Extract the [X, Y] coordinate from the center of the cell holding the provided text.  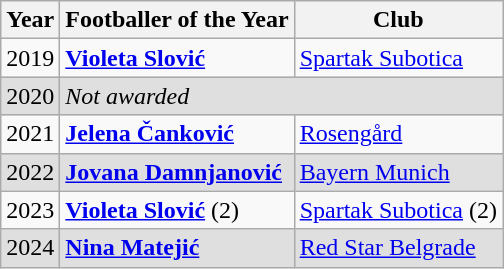
Rosengård [398, 134]
Red Star Belgrade [398, 248]
2024 [30, 248]
Nina Matejić [177, 248]
2022 [30, 172]
Not awarded [282, 96]
Spartak Subotica (2) [398, 210]
2021 [30, 134]
Footballer of the Year [177, 20]
Spartak Subotica [398, 58]
2020 [30, 96]
Year [30, 20]
Bayern Munich [398, 172]
Club [398, 20]
Jelena Čanković [177, 134]
2019 [30, 58]
Violeta Slović (2) [177, 210]
2023 [30, 210]
Jovana Damnjanović [177, 172]
Violeta Slović [177, 58]
